Output the (x, y) coordinate of the center of the cell containing the given text.  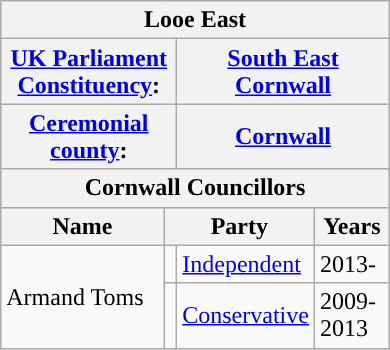
UK Parliament Constituency: (89, 72)
Cornwall (284, 136)
2013- (352, 264)
Name (82, 226)
Armand Toms (82, 296)
Independent (246, 264)
Looe East (195, 20)
Ceremonial county: (89, 136)
Conservative (246, 316)
South East Cornwall (284, 72)
2009-2013 (352, 316)
Party (239, 226)
Cornwall Councillors (195, 188)
Years (352, 226)
